From the cell containing the given text, extract its center point as [X, Y] coordinate. 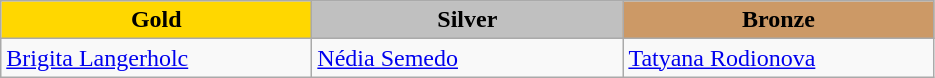
Brigita Langerholc [156, 58]
Tatyana Rodionova [778, 58]
Silver [468, 20]
Gold [156, 20]
Nédia Semedo [468, 58]
Bronze [778, 20]
